Provide the (x, y) coordinate of the cell's center where the given text is located.  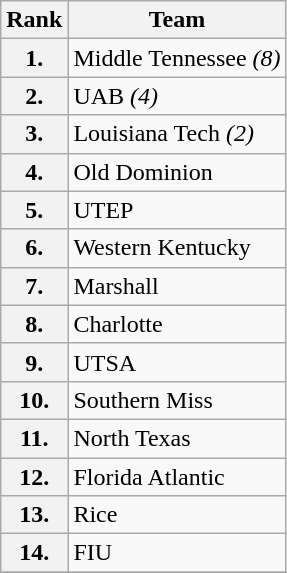
Middle Tennessee (8) (177, 58)
8. (34, 324)
9. (34, 362)
Charlotte (177, 324)
Team (177, 20)
2. (34, 96)
10. (34, 400)
UTEP (177, 210)
14. (34, 553)
12. (34, 477)
FIU (177, 553)
Marshall (177, 286)
5. (34, 210)
UAB (4) (177, 96)
Old Dominion (177, 172)
4. (34, 172)
13. (34, 515)
Florida Atlantic (177, 477)
11. (34, 438)
Rank (34, 20)
UTSA (177, 362)
3. (34, 134)
7. (34, 286)
North Texas (177, 438)
6. (34, 248)
1. (34, 58)
Louisiana Tech (2) (177, 134)
Western Kentucky (177, 248)
Southern Miss (177, 400)
Rice (177, 515)
